Determine the [x, y] coordinate at the center of the cell enclosing the given text.  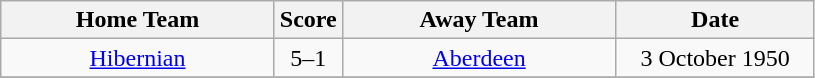
Aberdeen [479, 58]
Date [716, 20]
Score [308, 20]
Home Team [138, 20]
3 October 1950 [716, 58]
Hibernian [138, 58]
5–1 [308, 58]
Away Team [479, 20]
